Return (X, Y) of the center of cell containing provided text 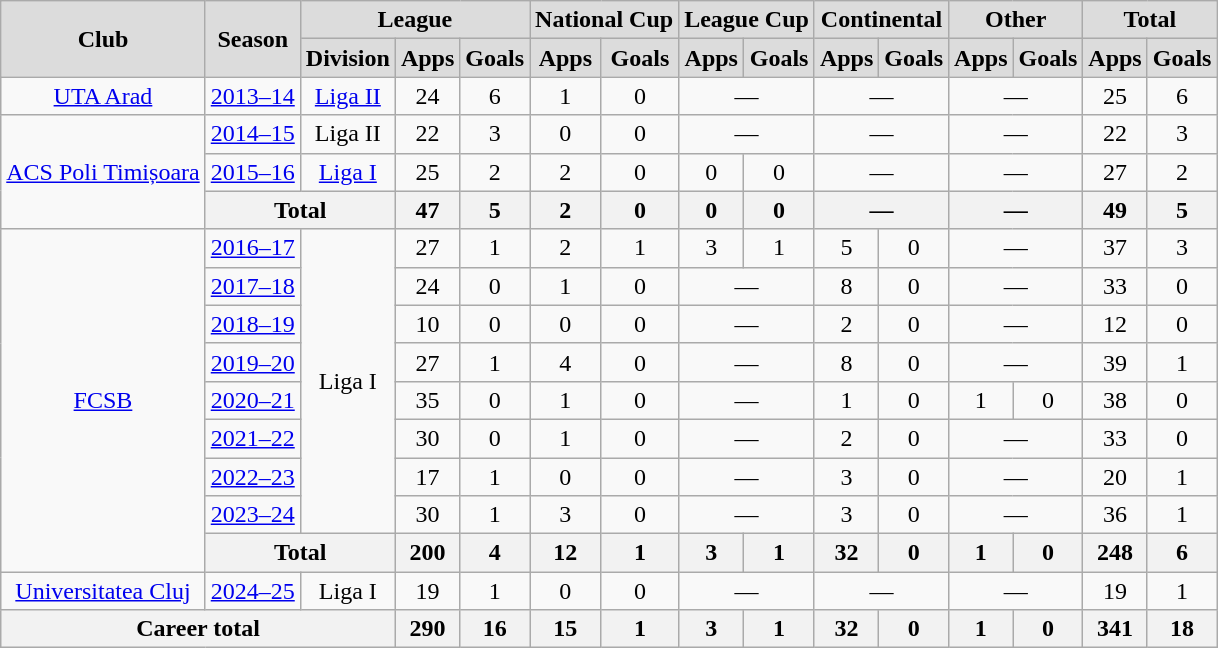
248 (1115, 553)
League Cup (747, 20)
Continental (881, 20)
2015–16 (252, 172)
2020–21 (252, 400)
2022–23 (252, 477)
37 (1115, 248)
49 (1115, 210)
15 (566, 629)
2014–15 (252, 134)
2018–19 (252, 324)
Division (348, 58)
200 (427, 553)
League (414, 20)
ACS Poli Timișoara (103, 172)
Club (103, 39)
47 (427, 210)
UTA Arad (103, 96)
2013–14 (252, 96)
2019–20 (252, 362)
20 (1115, 477)
2023–24 (252, 515)
2017–18 (252, 286)
National Cup (604, 20)
36 (1115, 515)
290 (427, 629)
FCSB (103, 400)
18 (1182, 629)
2024–25 (252, 591)
39 (1115, 362)
Universitatea Cluj (103, 591)
16 (495, 629)
2021–22 (252, 438)
Season (252, 39)
2016–17 (252, 248)
17 (427, 477)
10 (427, 324)
Career total (198, 629)
Other (1016, 20)
38 (1115, 400)
35 (427, 400)
341 (1115, 629)
